From the cell containing the given text, extract its center point as (x, y) coordinate. 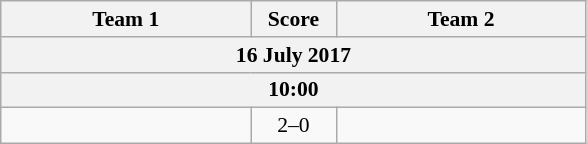
10:00 (294, 90)
Score (294, 19)
Team 1 (126, 19)
Team 2 (461, 19)
2–0 (294, 126)
16 July 2017 (294, 55)
